Locate the cell with the specified text and output its (X, Y) center coordinate. 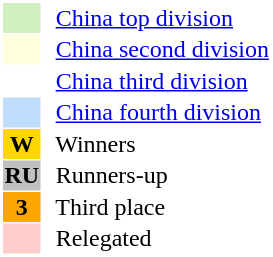
China fourth division (156, 113)
W (22, 144)
Third place (156, 207)
China second division (156, 49)
China third division (156, 81)
Relegated (156, 239)
Runners-up (156, 175)
RU (22, 175)
Winners (156, 144)
3 (22, 207)
China top division (156, 18)
